Return the [x, y] coordinate for the center point of the cell that contains the specified text.  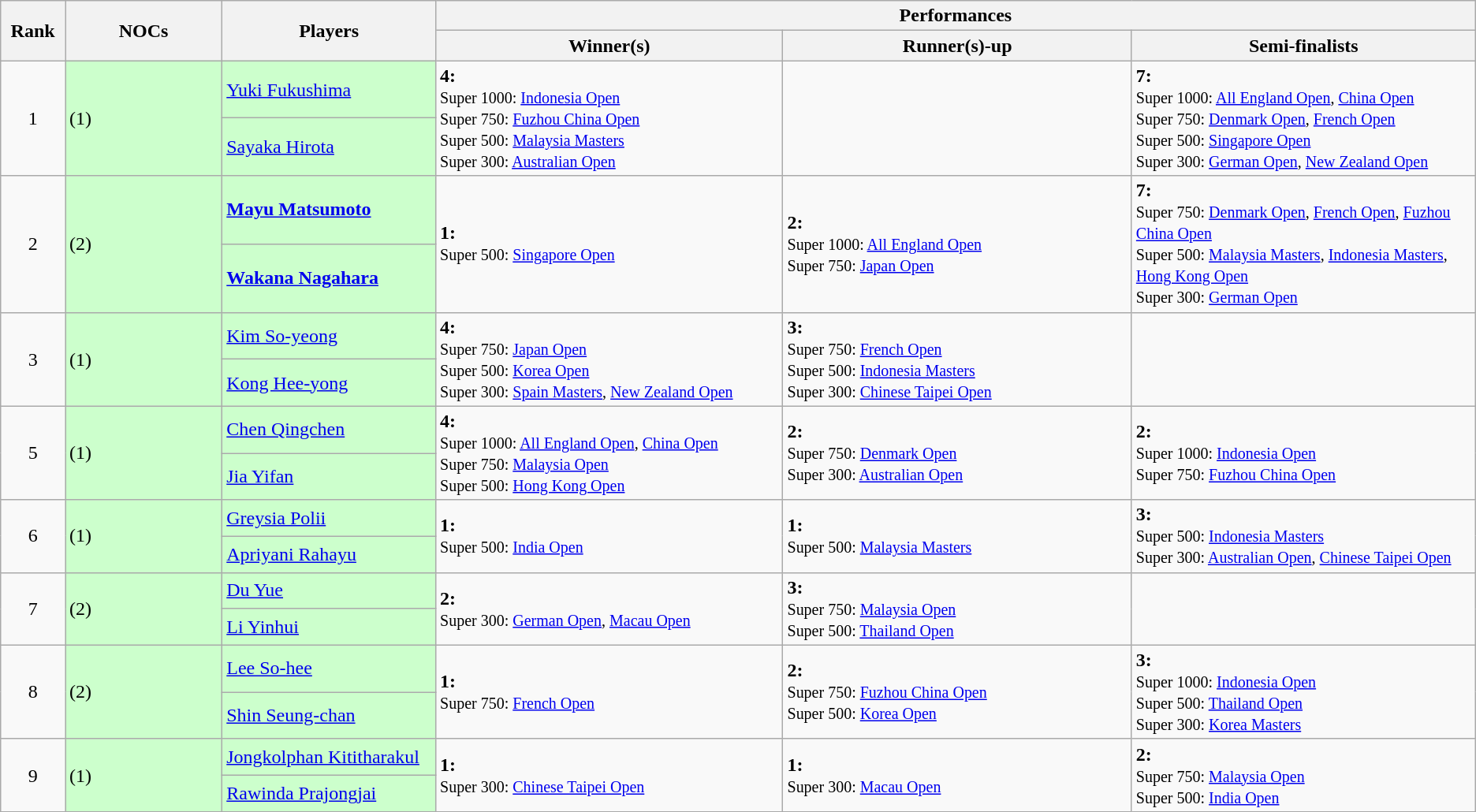
1:Super 300: Chinese Taipei Open [609, 775]
6 [33, 536]
Kong Hee-yong [330, 383]
NOCs [143, 31]
Semi-finalists [1303, 46]
Apriyani Rahayu [330, 554]
2:Super 750: Malaysia OpenSuper 500: India Open [1303, 775]
4:Super 750: Japan OpenSuper 500: Korea OpenSuper 300: Spain Masters, New Zealand Open [609, 359]
1:Super 500: Singapore Open [609, 244]
Sayaka Hirota [330, 147]
2:Super 300: German Open, Macau Open [609, 609]
Shin Seung-chan [330, 716]
Du Yue [330, 590]
5 [33, 453]
Li Yinhui [330, 627]
Runner(s)-up [957, 46]
Wakana Nagahara [330, 277]
Lee So-hee [330, 669]
Greysia Polii [330, 518]
9 [33, 775]
4:Super 1000: All England Open, China OpenSuper 750: Malaysia OpenSuper 500: Hong Kong Open [609, 453]
4:Super 1000: Indonesia OpenSuper 750: Fuzhou China OpenSuper 500: Malaysia MastersSuper 300: Australian Open [609, 118]
Players [330, 31]
8 [33, 692]
1:Super 500: India Open [609, 536]
2 [33, 244]
Performances [956, 16]
Yuki Fukushima [330, 90]
1 [33, 118]
3:Super 500: Indonesia MastersSuper 300: Australian Open, Chinese Taipei Open [1303, 536]
Jongkolphan Kititharakul [330, 757]
Rawinda Prajongjai [330, 793]
2:Super 1000: All England OpenSuper 750: Japan Open [957, 244]
1:Super 750: French Open [609, 692]
2:Super 750: Fuzhou China OpenSuper 500: Korea Open [957, 692]
Chen Qingchen [330, 430]
7:Super 750: Denmark Open, French Open, Fuzhou China OpenSuper 500: Malaysia Masters, Indonesia Masters, Hong Kong OpenSuper 300: German Open [1303, 244]
Rank [33, 31]
1:Super 500: Malaysia Masters [957, 536]
Winner(s) [609, 46]
7:Super 1000: All England Open, China OpenSuper 750: Denmark Open, French OpenSuper 500: Singapore OpenSuper 300: German Open, New Zealand Open [1303, 118]
3:Super 750: Malaysia OpenSuper 500: Thailand Open [957, 609]
Mayu Matsumoto [330, 210]
3:Super 1000: Indonesia OpenSuper 500: Thailand Open Super 300: Korea Masters [1303, 692]
7 [33, 609]
3 [33, 359]
1:Super 300: Macau Open [957, 775]
Kim So-yeong [330, 336]
2:Super 1000: Indonesia OpenSuper 750: Fuzhou China Open [1303, 453]
2:Super 750: Denmark OpenSuper 300: Australian Open [957, 453]
Jia Yifan [330, 477]
3:Super 750: French OpenSuper 500: Indonesia MastersSuper 300: Chinese Taipei Open [957, 359]
